Output the [x, y] coordinate of the center of the cell containing the given text.  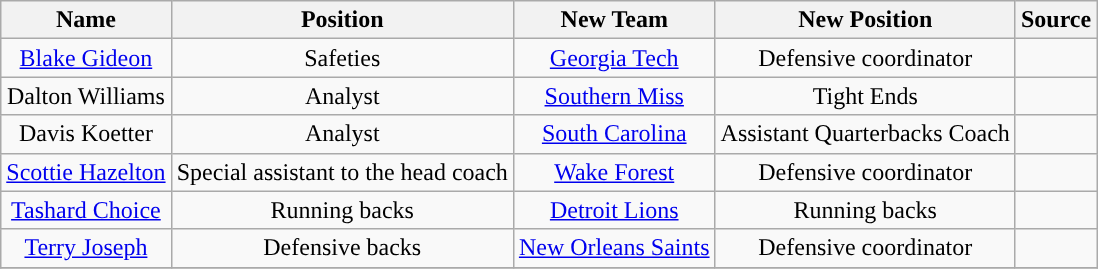
Detroit Lions [614, 210]
New Position [865, 20]
South Carolina [614, 134]
Scottie Hazelton [86, 172]
Safeties [342, 58]
New Team [614, 20]
Source [1056, 20]
Tight Ends [865, 96]
Name [86, 20]
Tashard Choice [86, 210]
New Orleans Saints [614, 248]
Dalton Williams [86, 96]
Blake Gideon [86, 58]
Georgia Tech [614, 58]
Southern Miss [614, 96]
Terry Joseph [86, 248]
Davis Koetter [86, 134]
Special assistant to the head coach [342, 172]
Defensive backs [342, 248]
Assistant Quarterbacks Coach [865, 134]
Position [342, 20]
Wake Forest [614, 172]
